Scan for the cell matching the given text and deliver its (x, y) coordinate at center. 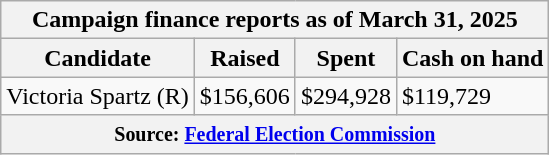
Spent (346, 58)
Raised (244, 58)
$119,729 (472, 96)
$294,928 (346, 96)
Source: Federal Election Commission (275, 134)
Victoria Spartz (R) (98, 96)
Campaign finance reports as of March 31, 2025 (275, 20)
$156,606 (244, 96)
Cash on hand (472, 58)
Candidate (98, 58)
